Return [X, Y] of the center of cell containing provided text 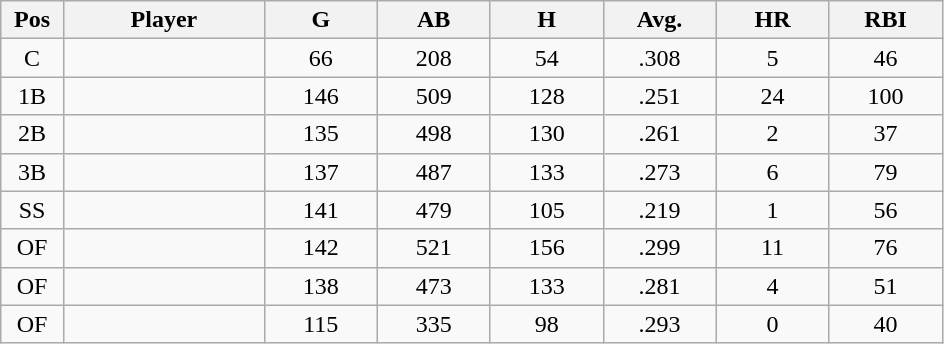
138 [320, 286]
105 [546, 210]
128 [546, 96]
3B [32, 172]
487 [434, 172]
79 [886, 172]
76 [886, 248]
G [320, 20]
Avg. [660, 20]
66 [320, 58]
208 [434, 58]
2B [32, 134]
335 [434, 324]
HR [772, 20]
135 [320, 134]
473 [434, 286]
.308 [660, 58]
100 [886, 96]
.273 [660, 172]
98 [546, 324]
SS [32, 210]
RBI [886, 20]
Player [164, 20]
.293 [660, 324]
54 [546, 58]
4 [772, 286]
56 [886, 210]
521 [434, 248]
5 [772, 58]
479 [434, 210]
.281 [660, 286]
137 [320, 172]
40 [886, 324]
24 [772, 96]
11 [772, 248]
51 [886, 286]
37 [886, 134]
130 [546, 134]
142 [320, 248]
509 [434, 96]
.251 [660, 96]
.261 [660, 134]
.219 [660, 210]
0 [772, 324]
141 [320, 210]
2 [772, 134]
1 [772, 210]
156 [546, 248]
115 [320, 324]
AB [434, 20]
46 [886, 58]
Pos [32, 20]
C [32, 58]
.299 [660, 248]
498 [434, 134]
6 [772, 172]
H [546, 20]
1B [32, 96]
146 [320, 96]
